Identify which cell holds the provided text, then report its [x, y] central coordinate. 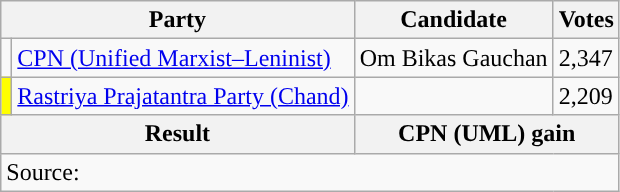
2,209 [586, 96]
Rastriya Prajatantra Party (Chand) [183, 96]
Result [178, 134]
Votes [586, 20]
Party [178, 20]
Om Bikas Gauchan [454, 58]
2,347 [586, 58]
CPN (Unified Marxist–Leninist) [183, 58]
CPN (UML) gain [486, 134]
Source: [310, 172]
Candidate [454, 20]
